From the cell containing the given text, extract its center point as [X, Y] coordinate. 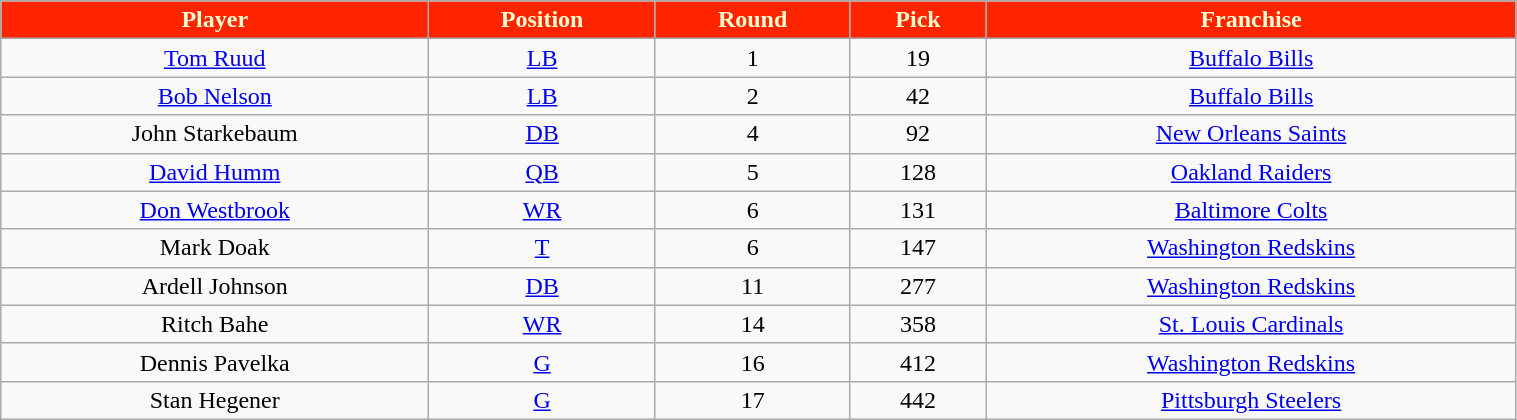
412 [918, 362]
Baltimore Colts [1251, 210]
Ritch Bahe [215, 324]
Pick [918, 20]
147 [918, 248]
Stan Hegener [215, 400]
Player [215, 20]
John Starkebaum [215, 134]
16 [752, 362]
Tom Ruud [215, 58]
T [542, 248]
42 [918, 96]
QB [542, 172]
2 [752, 96]
Bob Nelson [215, 96]
277 [918, 286]
Round [752, 20]
4 [752, 134]
Position [542, 20]
Franchise [1251, 20]
358 [918, 324]
Mark Doak [215, 248]
128 [918, 172]
St. Louis Cardinals [1251, 324]
19 [918, 58]
Don Westbrook [215, 210]
92 [918, 134]
David Humm [215, 172]
5 [752, 172]
1 [752, 58]
11 [752, 286]
442 [918, 400]
131 [918, 210]
Ardell Johnson [215, 286]
Pittsburgh Steelers [1251, 400]
New Orleans Saints [1251, 134]
17 [752, 400]
Oakland Raiders [1251, 172]
Dennis Pavelka [215, 362]
14 [752, 324]
